Return [x, y] of the center of cell containing provided text 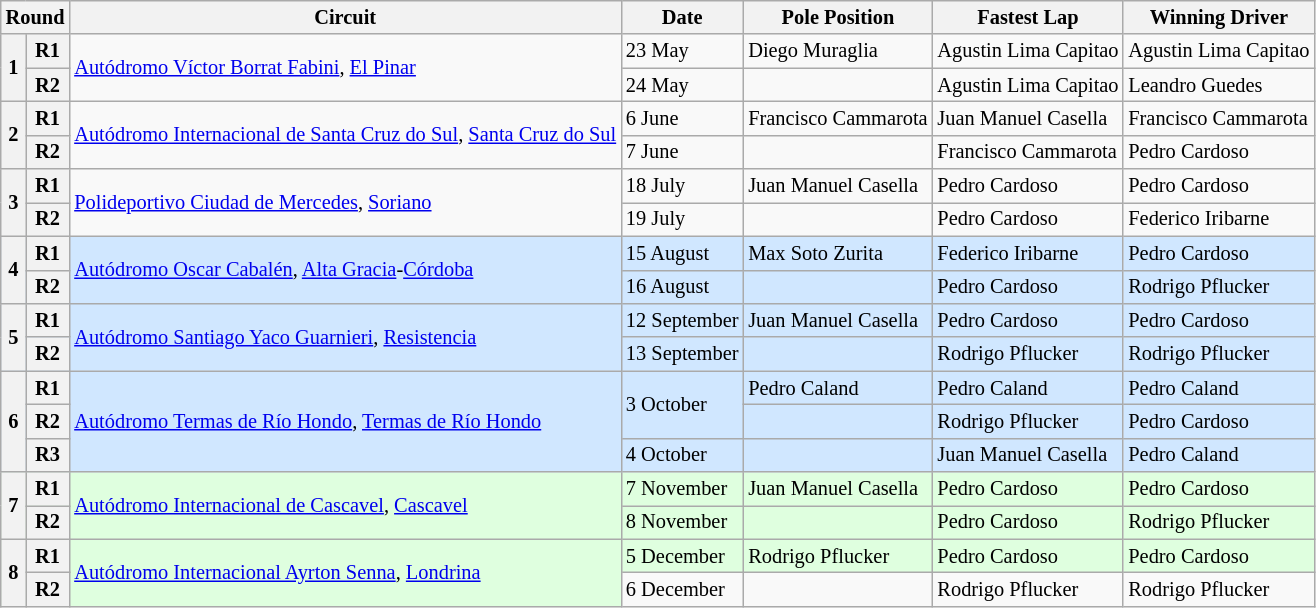
Round [36, 17]
Winning Driver [1218, 17]
18 July [682, 186]
Autódromo Termas de Río Hondo, Termas de Río Hondo [345, 422]
8 [14, 572]
Circuit [345, 17]
23 May [682, 51]
4 October [682, 455]
12 September [682, 320]
Autódromo Santiago Yaco Guarnieri, Resistencia [345, 336]
1 [14, 68]
5 [14, 336]
3 October [682, 404]
7 [14, 506]
3 [14, 202]
Leandro Guedes [1218, 85]
Autódromo Internacional Ayrton Senna, Londrina [345, 572]
4 [14, 270]
Autódromo Oscar Cabalén, Alta Gracia-Córdoba [345, 270]
Date [682, 17]
24 May [682, 85]
13 September [682, 354]
8 November [682, 522]
Autódromo Víctor Borrat Fabini, El Pinar [345, 68]
Diego Muraglia [838, 51]
19 July [682, 219]
15 August [682, 253]
7 November [682, 489]
2 [14, 134]
16 August [682, 287]
6 June [682, 118]
Max Soto Zurita [838, 253]
6 [14, 422]
5 December [682, 556]
7 June [682, 152]
6 December [682, 589]
Autódromo Internacional de Cascavel, Cascavel [345, 506]
R3 [48, 455]
Autódromo Internacional de Santa Cruz do Sul, Santa Cruz do Sul [345, 134]
Pole Position [838, 17]
Polideportivo Ciudad de Mercedes, Soriano [345, 202]
Fastest Lap [1028, 17]
